For the text-containing cell, return its midpoint in [X, Y] coordinate format. 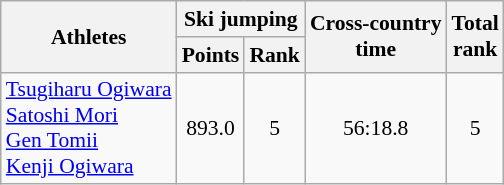
Athletes [89, 36]
Points [211, 55]
Rank [274, 55]
Total rank [476, 36]
Ski jumping [241, 19]
56:18.8 [376, 128]
Tsugiharu OgiwaraSatoshi MoriGen TomiiKenji Ogiwara [89, 128]
893.0 [211, 128]
Cross-country time [376, 36]
